Find where the given text appears and provide that cell's center as [x, y] coordinate. 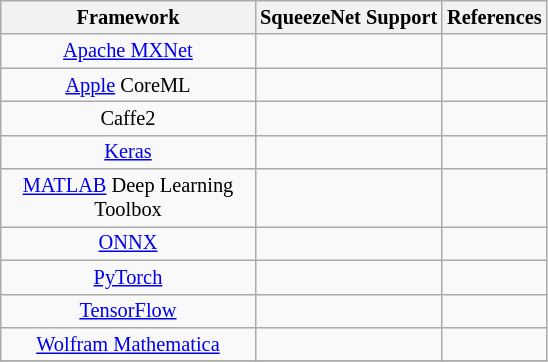
Caffe2 [128, 118]
Wolfram Mathematica [128, 344]
Apple CoreML [128, 85]
Keras [128, 152]
MATLAB Deep Learning Toolbox [128, 198]
TensorFlow [128, 311]
Framework [128, 17]
Apache MXNet [128, 51]
ONNX [128, 243]
PyTorch [128, 277]
References [494, 17]
SqueezeNet Support [348, 17]
